Capture the cell that displays the provided text and extract its [X, Y] central coordinate. 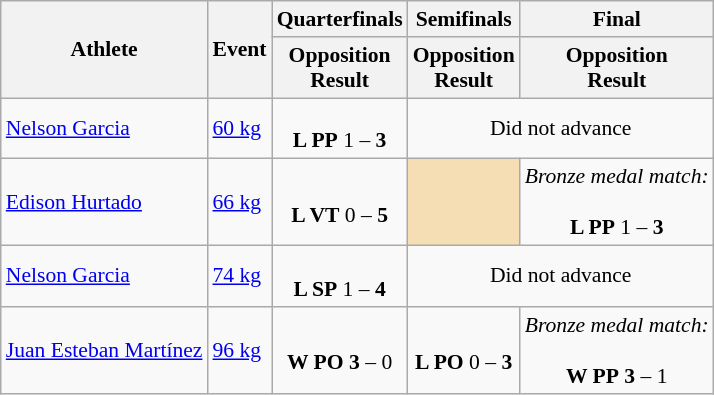
Bronze medal match:W PP 3 – 1 [617, 350]
66 kg [239, 202]
60 kg [239, 128]
L VT 0 – 5 [340, 202]
W PO 3 – 0 [340, 350]
Final [617, 19]
Bronze medal match:L PP 1 – 3 [617, 202]
74 kg [239, 276]
L SP 1 – 4 [340, 276]
Edison Hurtado [104, 202]
L PP 1 – 3 [340, 128]
L PO 0 – 3 [464, 350]
Semifinals [464, 19]
96 kg [239, 350]
Event [239, 50]
Quarterfinals [340, 19]
Athlete [104, 50]
Juan Esteban Martínez [104, 350]
